Detect which cell encompasses the target text, then output its [x, y] center coordinate. 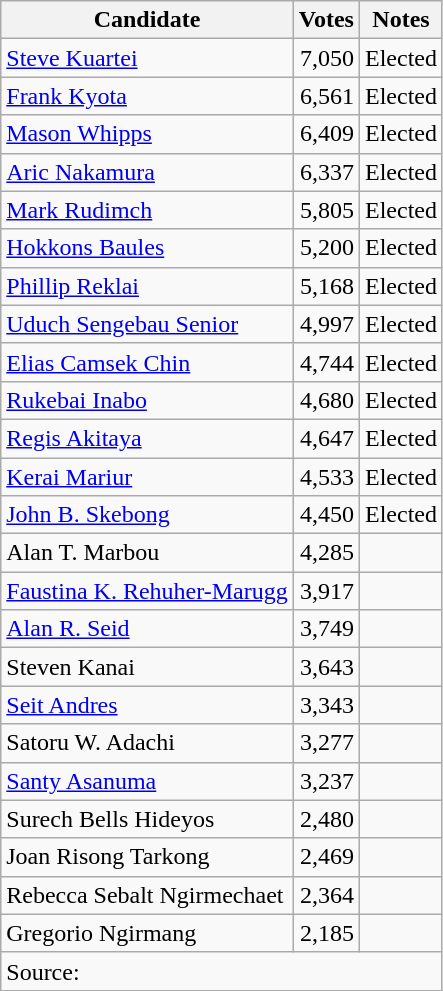
2,185 [326, 933]
Mason Whipps [148, 134]
2,480 [326, 819]
Frank Kyota [148, 96]
2,364 [326, 895]
6,337 [326, 172]
Notes [400, 20]
Kerai Mariur [148, 477]
Satoru W. Adachi [148, 743]
Phillip Reklai [148, 286]
3,643 [326, 667]
Rukebai Inabo [148, 400]
Candidate [148, 20]
Faustina K. Rehuher-Marugg [148, 591]
4,744 [326, 362]
4,680 [326, 400]
Alan R. Seid [148, 629]
Elias Camsek Chin [148, 362]
5,200 [326, 248]
6,561 [326, 96]
Rebecca Sebalt Ngirmechaet [148, 895]
5,805 [326, 210]
Surech Bells Hideyos [148, 819]
Steve Kuartei [148, 58]
Steven Kanai [148, 667]
6,409 [326, 134]
4,647 [326, 438]
4,285 [326, 553]
3,749 [326, 629]
4,997 [326, 324]
4,450 [326, 515]
Seit Andres [148, 705]
Votes [326, 20]
Joan Risong Tarkong [148, 857]
Regis Akitaya [148, 438]
3,917 [326, 591]
Aric Nakamura [148, 172]
3,343 [326, 705]
7,050 [326, 58]
John B. Skebong [148, 515]
Gregorio Ngirmang [148, 933]
3,277 [326, 743]
Alan T. Marbou [148, 553]
5,168 [326, 286]
4,533 [326, 477]
Mark Rudimch [148, 210]
Source: [222, 971]
2,469 [326, 857]
Santy Asanuma [148, 781]
Uduch Sengebau Senior [148, 324]
Hokkons Baules [148, 248]
3,237 [326, 781]
